Determine the [X, Y] coordinate at the center of the cell enclosing the given text.  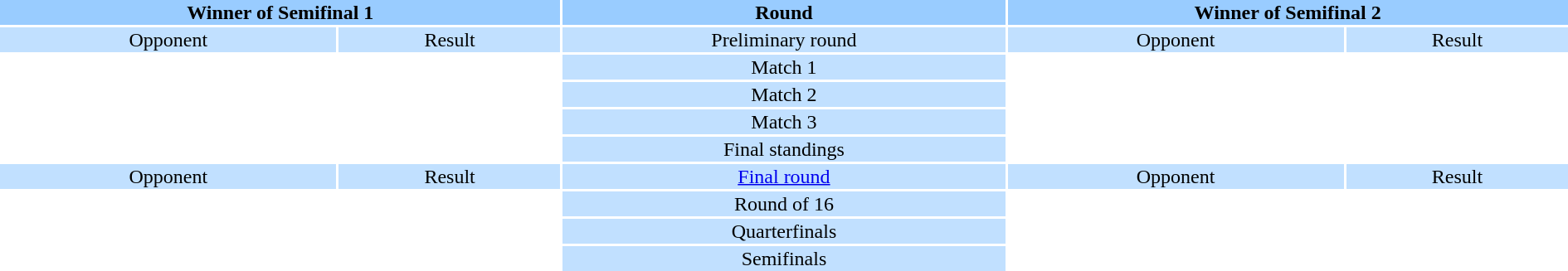
Match 3 [785, 122]
Preliminary round [785, 40]
Semifinals [785, 259]
Winner of Semifinal 1 [280, 12]
Quarterfinals [785, 231]
Match 2 [785, 94]
Round [785, 12]
Final round [785, 177]
Round of 16 [785, 204]
Final standings [785, 149]
Match 1 [785, 67]
Winner of Semifinal 2 [1288, 12]
